From the cell containing the given text, extract its center point as (x, y) coordinate. 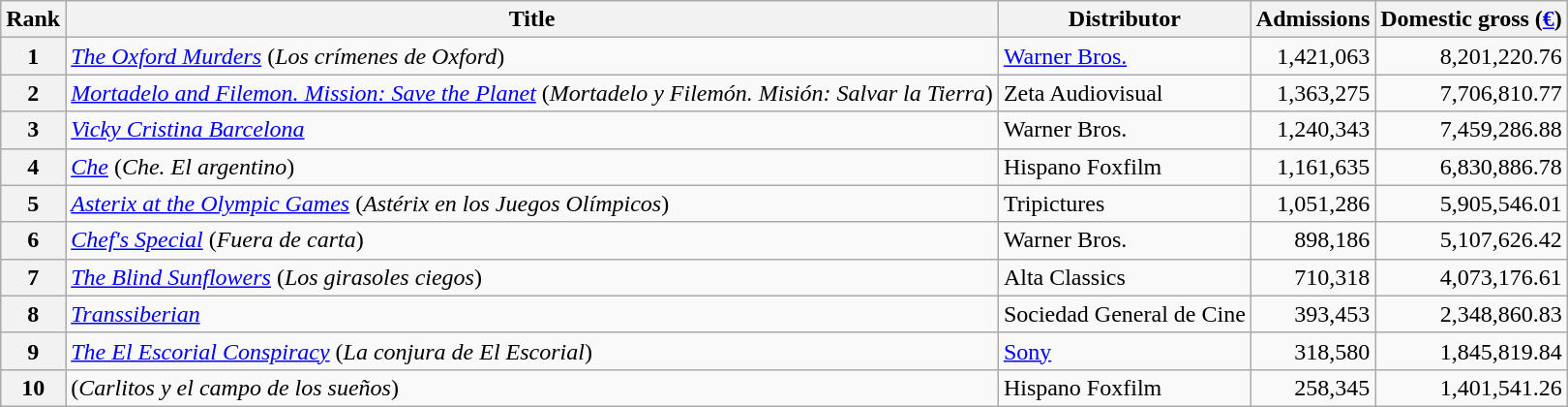
318,580 (1312, 351)
1,363,275 (1312, 93)
2,348,860.83 (1471, 314)
1,401,541.26 (1471, 388)
7,459,286.88 (1471, 130)
The El Escorial Conspiracy (La conjura de El Escorial) (532, 351)
8 (33, 314)
710,318 (1312, 277)
7,706,810.77 (1471, 93)
6,830,886.78 (1471, 167)
Transsiberian (532, 314)
Sociedad General de Cine (1125, 314)
4,073,176.61 (1471, 277)
Admissions (1312, 19)
2 (33, 93)
(Carlitos y el campo de los sueños) (532, 388)
The Blind Sunflowers (Los girasoles ciegos) (532, 277)
Title (532, 19)
Sony (1125, 351)
Domestic gross (€) (1471, 19)
10 (33, 388)
The Oxford Murders (Los crímenes de Oxford) (532, 56)
5,107,626.42 (1471, 240)
258,345 (1312, 388)
Che (Che. El argentino) (532, 167)
Vicky Cristina Barcelona (532, 130)
Zeta Audiovisual (1125, 93)
8,201,220.76 (1471, 56)
Distributor (1125, 19)
393,453 (1312, 314)
Tripictures (1125, 203)
7 (33, 277)
6 (33, 240)
Asterix at the Olympic Games (Astérix en los Juegos Olímpicos) (532, 203)
5,905,546.01 (1471, 203)
Rank (33, 19)
3 (33, 130)
5 (33, 203)
898,186 (1312, 240)
Mortadelo and Filemon. Mission: Save the Planet (Mortadelo y Filemón. Misión: Salvar la Tierra) (532, 93)
1,161,635 (1312, 167)
1 (33, 56)
Chef's Special (Fuera de carta) (532, 240)
9 (33, 351)
1,845,819.84 (1471, 351)
4 (33, 167)
1,051,286 (1312, 203)
1,421,063 (1312, 56)
1,240,343 (1312, 130)
Alta Classics (1125, 277)
